From the cell containing the given text, extract its center point as [x, y] coordinate. 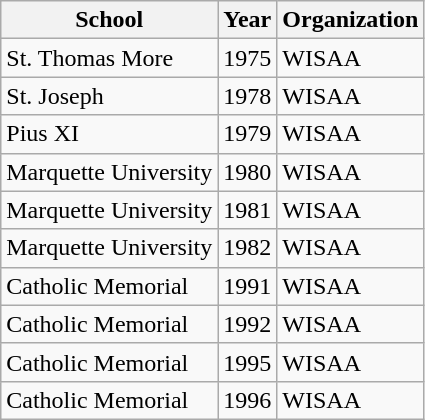
Pius XI [110, 134]
School [110, 20]
1992 [248, 324]
1995 [248, 362]
Organization [350, 20]
1981 [248, 210]
1996 [248, 400]
1979 [248, 134]
1978 [248, 96]
1980 [248, 172]
Year [248, 20]
1975 [248, 58]
1991 [248, 286]
1982 [248, 248]
St. Thomas More [110, 58]
St. Joseph [110, 96]
